Output the [x, y] coordinate of the center of the cell containing the given text.  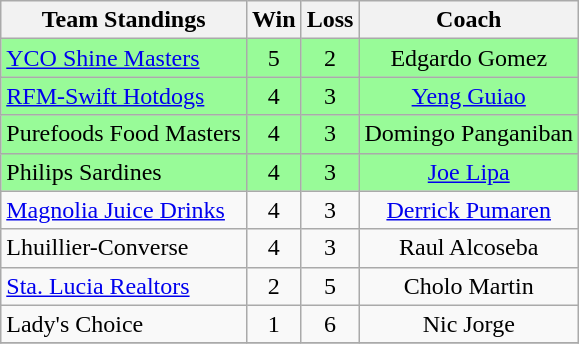
Derrick Pumaren [469, 210]
Coach [469, 20]
6 [330, 324]
Win [274, 20]
Team Standings [124, 20]
Purefoods Food Masters [124, 134]
Nic Jorge [469, 324]
Yeng Guiao [469, 96]
Raul Alcoseba [469, 248]
Edgardo Gomez [469, 58]
Loss [330, 20]
Domingo Panganiban [469, 134]
Sta. Lucia Realtors [124, 286]
Lady's Choice [124, 324]
Cholo Martin [469, 286]
Magnolia Juice Drinks [124, 210]
Philips Sardines [124, 172]
Lhuillier-Converse [124, 248]
RFM-Swift Hotdogs [124, 96]
YCO Shine Masters [124, 58]
1 [274, 324]
Joe Lipa [469, 172]
